Provide the [X, Y] coordinate of the cell's center where the given text is located.  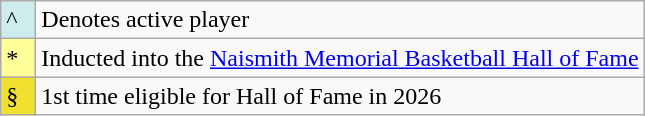
Inducted into the Naismith Memorial Basketball Hall of Fame [340, 58]
* [18, 58]
1st time eligible for Hall of Fame in 2026 [340, 96]
§ [18, 96]
Denotes active player [340, 20]
^ [18, 20]
